Locate the cell with the specified text and output its [x, y] center coordinate. 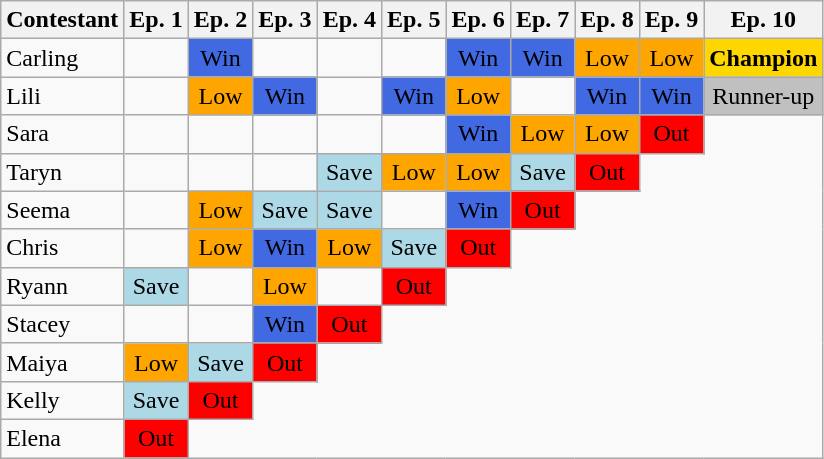
Ep. 3 [285, 20]
Taryn [62, 172]
Sara [62, 134]
Ep. 10 [764, 20]
Contestant [62, 20]
Ep. 4 [349, 20]
Ryann [62, 286]
Runner-up [764, 96]
Maiya [62, 362]
Champion [764, 58]
Ep. 8 [607, 20]
Kelly [62, 400]
Stacey [62, 324]
Ep. 1 [156, 20]
Carling [62, 58]
Ep. 6 [478, 20]
Ep. 7 [542, 20]
Lili [62, 96]
Seema [62, 210]
Chris [62, 248]
Ep. 9 [671, 20]
Elena [62, 438]
Ep. 5 [414, 20]
Ep. 2 [220, 20]
